Scan for the cell matching the given text and deliver its [X, Y] coordinate at center. 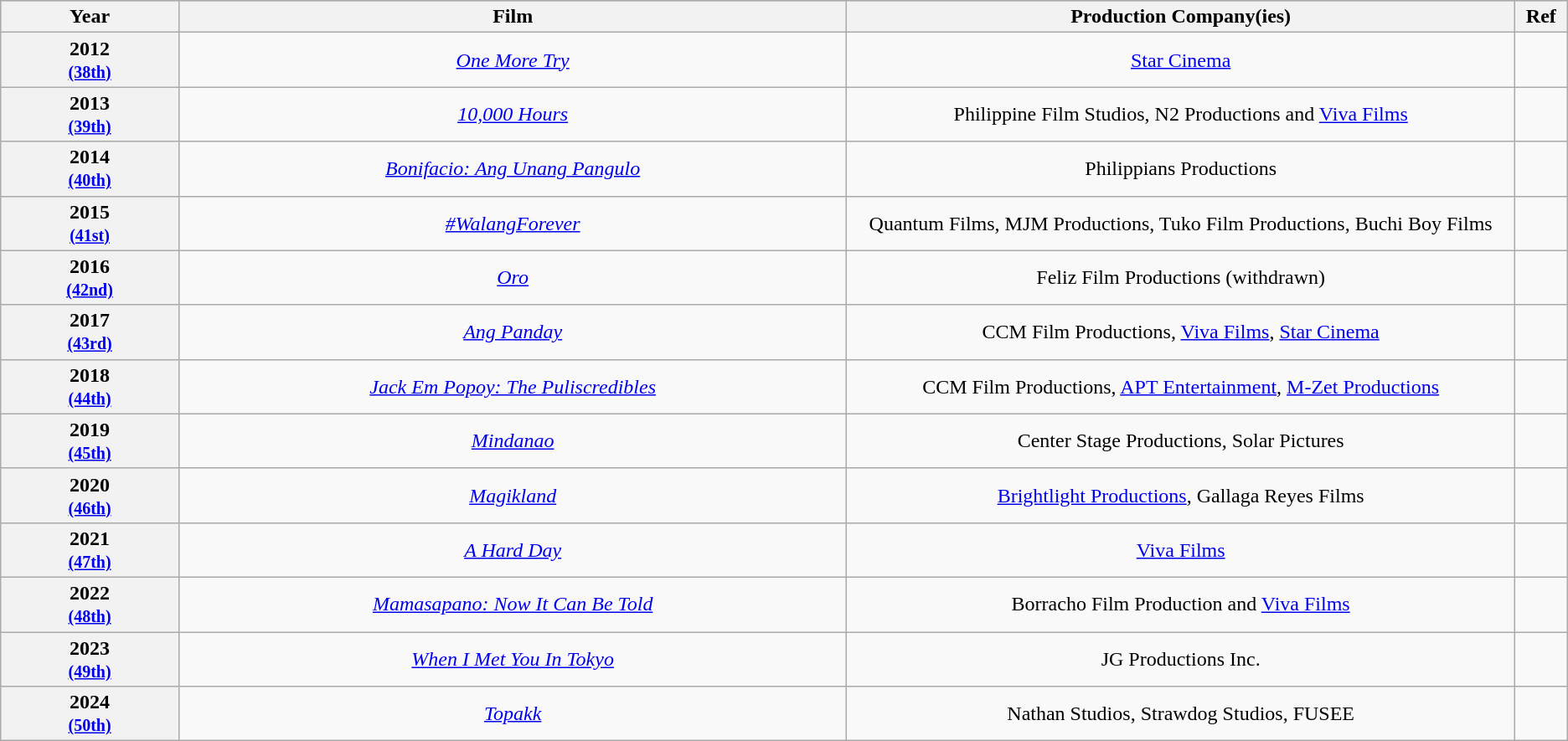
Philippine Film Studios, N2 Productions and Viva Films [1181, 114]
2016 (42nd) [90, 278]
Ref [1541, 17]
2021 (47th) [90, 549]
2018 (44th) [90, 387]
2019 (45th) [90, 440]
2020 (46th) [90, 496]
2024 (50th) [90, 713]
Production Company(ies) [1181, 17]
2017 (43rd) [90, 332]
Viva Films [1181, 549]
2015 (41st) [90, 223]
Mamasapano: Now It Can Be Told [513, 605]
Mindanao [513, 440]
Quantum Films, MJM Productions, Tuko Film Productions, Buchi Boy Films [1181, 223]
Film [513, 17]
#WalangForever [513, 223]
Jack Em Popoy: The Puliscredibles [513, 387]
2023 (49th) [90, 658]
Oro [513, 278]
10,000 Hours [513, 114]
2012 (38th) [90, 60]
Topakk [513, 713]
Nathan Studios, Strawdog Studios, FUSEE [1181, 713]
CCM Film Productions, Viva Films, Star Cinema [1181, 332]
CCM Film Productions, APT Entertainment, M-Zet Productions [1181, 387]
Philippians Productions [1181, 169]
Magikland [513, 496]
Year [90, 17]
One More Try [513, 60]
2014 (40th) [90, 169]
Bonifacio: Ang Unang Pangulo [513, 169]
2013 (39th) [90, 114]
Ang Panday [513, 332]
Borracho Film Production and Viva Films [1181, 605]
Star Cinema [1181, 60]
Center Stage Productions, Solar Pictures [1181, 440]
2022 (48th) [90, 605]
When I Met You In Tokyo [513, 658]
JG Productions Inc. [1181, 658]
A Hard Day [513, 549]
Brightlight Productions, Gallaga Reyes Films [1181, 496]
Feliz Film Productions (withdrawn) [1181, 278]
